Capture the cell that displays the provided text and extract its (X, Y) central coordinate. 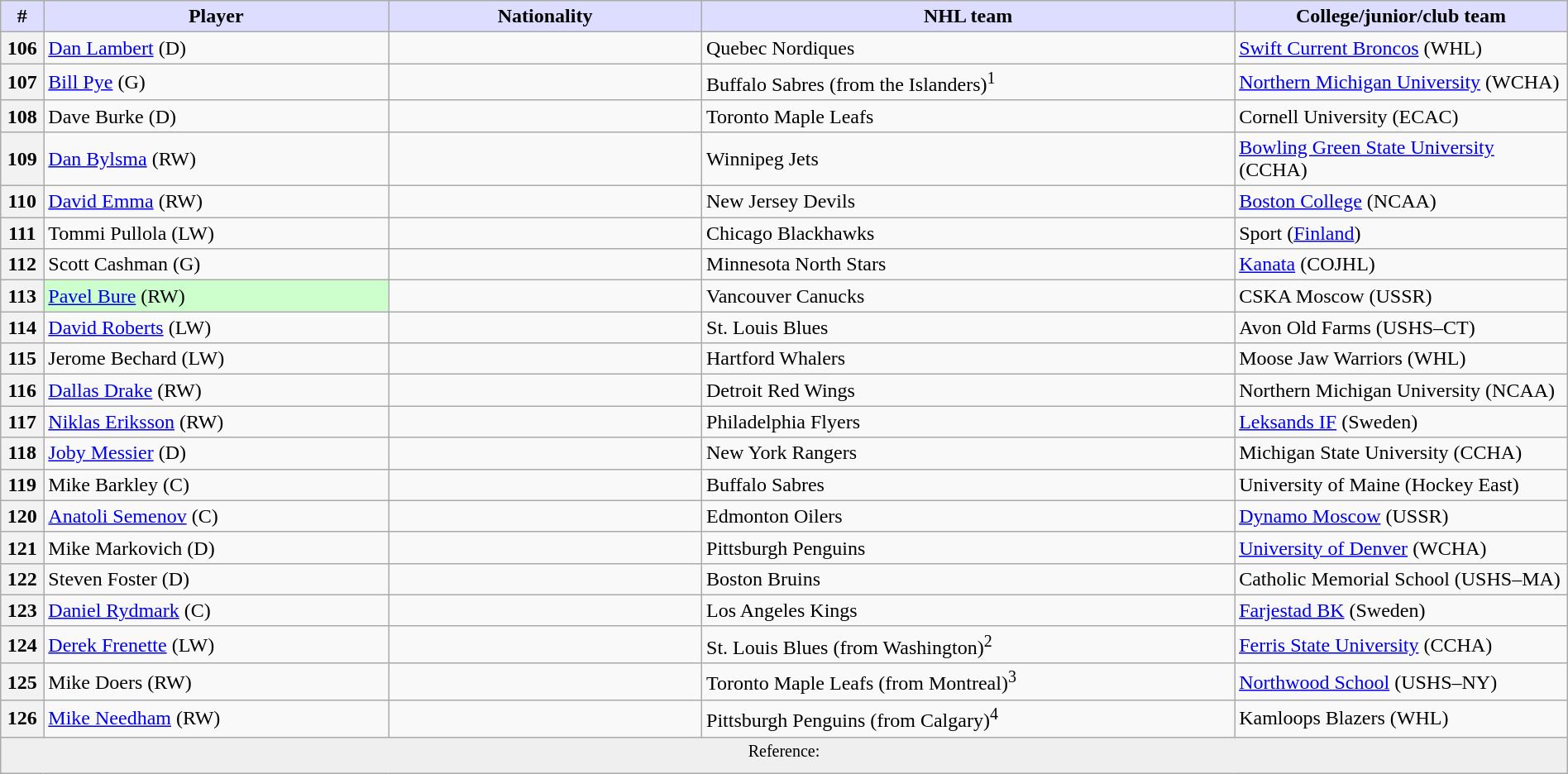
Buffalo Sabres (from the Islanders)1 (968, 83)
Sport (Finland) (1401, 233)
Minnesota North Stars (968, 265)
Michigan State University (CCHA) (1401, 453)
110 (22, 202)
119 (22, 485)
Toronto Maple Leafs (from Montreal)3 (968, 681)
120 (22, 516)
Dave Burke (D) (217, 116)
St. Louis Blues (from Washington)2 (968, 645)
New York Rangers (968, 453)
Boston College (NCAA) (1401, 202)
Mike Needham (RW) (217, 719)
122 (22, 579)
NHL team (968, 17)
Player (217, 17)
Niklas Eriksson (RW) (217, 422)
Edmonton Oilers (968, 516)
Toronto Maple Leafs (968, 116)
Nationality (546, 17)
115 (22, 359)
Reference: (784, 756)
Boston Bruins (968, 579)
Leksands IF (Sweden) (1401, 422)
Derek Frenette (LW) (217, 645)
Jerome Bechard (LW) (217, 359)
108 (22, 116)
126 (22, 719)
Dallas Drake (RW) (217, 390)
124 (22, 645)
Farjestad BK (Sweden) (1401, 610)
Winnipeg Jets (968, 159)
Dynamo Moscow (USSR) (1401, 516)
121 (22, 547)
Quebec Nordiques (968, 48)
Dan Bylsma (RW) (217, 159)
Northwood School (USHS–NY) (1401, 681)
Kanata (COJHL) (1401, 265)
Cornell University (ECAC) (1401, 116)
Bill Pye (G) (217, 83)
125 (22, 681)
Northern Michigan University (WCHA) (1401, 83)
Vancouver Canucks (968, 296)
Pittsburgh Penguins (from Calgary)4 (968, 719)
Detroit Red Wings (968, 390)
Dan Lambert (D) (217, 48)
Ferris State University (CCHA) (1401, 645)
Pavel Bure (RW) (217, 296)
Joby Messier (D) (217, 453)
Mike Doers (RW) (217, 681)
St. Louis Blues (968, 327)
Avon Old Farms (USHS–CT) (1401, 327)
Northern Michigan University (NCAA) (1401, 390)
106 (22, 48)
107 (22, 83)
113 (22, 296)
University of Maine (Hockey East) (1401, 485)
Philadelphia Flyers (968, 422)
New Jersey Devils (968, 202)
Los Angeles Kings (968, 610)
Chicago Blackhawks (968, 233)
Kamloops Blazers (WHL) (1401, 719)
123 (22, 610)
118 (22, 453)
112 (22, 265)
Mike Markovich (D) (217, 547)
Daniel Rydmark (C) (217, 610)
117 (22, 422)
CSKA Moscow (USSR) (1401, 296)
Tommi Pullola (LW) (217, 233)
Anatoli Semenov (C) (217, 516)
College/junior/club team (1401, 17)
116 (22, 390)
Bowling Green State University (CCHA) (1401, 159)
University of Denver (WCHA) (1401, 547)
# (22, 17)
114 (22, 327)
Moose Jaw Warriors (WHL) (1401, 359)
Mike Barkley (C) (217, 485)
Pittsburgh Penguins (968, 547)
Swift Current Broncos (WHL) (1401, 48)
Scott Cashman (G) (217, 265)
David Roberts (LW) (217, 327)
David Emma (RW) (217, 202)
Catholic Memorial School (USHS–MA) (1401, 579)
109 (22, 159)
Buffalo Sabres (968, 485)
111 (22, 233)
Steven Foster (D) (217, 579)
Hartford Whalers (968, 359)
